Return (x, y) of the center of cell containing provided text 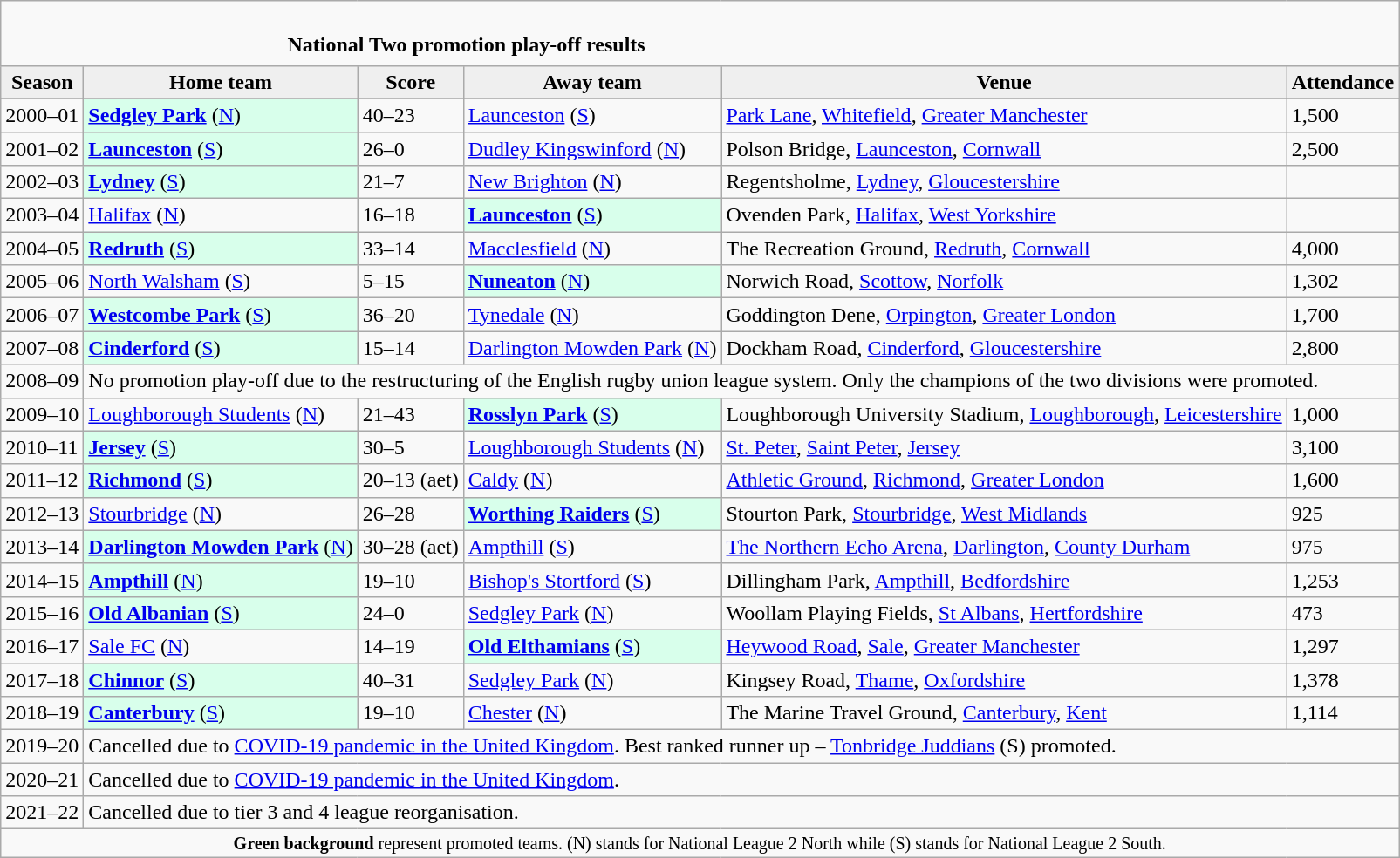
Venue (1004, 82)
2012–13 (42, 514)
Chester (N) (592, 713)
Old Elthamians (S) (592, 646)
Stourton Park, Stourbridge, West Midlands (1004, 514)
North Walsham (S) (221, 282)
Nuneaton (N) (592, 282)
26–28 (410, 514)
2011–12 (42, 480)
2000–01 (42, 115)
Away team (592, 82)
Heywood Road, Sale, Greater Manchester (1004, 646)
4,000 (1342, 249)
Cancelled due to tier 3 and 4 league reorganisation. (741, 813)
Macclesfield (N) (592, 249)
1,114 (1342, 713)
The Northern Echo Arena, Darlington, County Durham (1004, 547)
5–15 (410, 282)
Westcombe Park (S) (221, 315)
Woollam Playing Fields, St Albans, Hertfordshire (1004, 613)
Caldy (N) (592, 480)
Dockham Road, Cinderford, Gloucestershire (1004, 348)
30–5 (410, 447)
21–43 (410, 414)
Park Lane, Whitefield, Greater Manchester (1004, 115)
Ampthill (N) (221, 580)
1,700 (1342, 315)
3,100 (1342, 447)
2016–17 (42, 646)
40–31 (410, 679)
975 (1342, 547)
Goddington Dene, Orpington, Greater London (1004, 315)
Attendance (1342, 82)
2008–09 (42, 381)
1,302 (1342, 282)
473 (1342, 613)
2013–14 (42, 547)
2002–03 (42, 182)
1,000 (1342, 414)
20–13 (aet) (410, 480)
The Marine Travel Ground, Canterbury, Kent (1004, 713)
36–20 (410, 315)
Dudley Kingswinford (N) (592, 149)
Jersey (S) (221, 447)
Sale FC (N) (221, 646)
24–0 (410, 613)
New Brighton (N) (592, 182)
2010–11 (42, 447)
Canterbury (S) (221, 713)
Home team (221, 82)
2020–21 (42, 780)
1,378 (1342, 679)
No promotion play-off due to the restructuring of the English rugby union league system. Only the champions of the two divisions were promoted. (741, 381)
40–23 (410, 115)
Chinnor (S) (221, 679)
26–0 (410, 149)
2003–04 (42, 215)
Tynedale (N) (592, 315)
Polson Bridge, Launceston, Cornwall (1004, 149)
Dillingham Park, Ampthill, Bedfordshire (1004, 580)
Worthing Raiders (S) (592, 514)
2018–19 (42, 713)
30–28 (aet) (410, 547)
14–19 (410, 646)
The Recreation Ground, Redruth, Cornwall (1004, 249)
Richmond (S) (221, 480)
Cancelled due to COVID-19 pandemic in the United Kingdom. Best ranked runner up – Tonbridge Juddians (S) promoted. (741, 746)
Norwich Road, Scottow, Norfolk (1004, 282)
Redruth (S) (221, 249)
Kingsey Road, Thame, Oxfordshire (1004, 679)
2017–18 (42, 679)
2,800 (1342, 348)
2015–16 (42, 613)
21–7 (410, 182)
1,297 (1342, 646)
2019–20 (42, 746)
Athletic Ground, Richmond, Greater London (1004, 480)
Ovenden Park, Halifax, West Yorkshire (1004, 215)
Loughborough University Stadium, Loughborough, Leicestershire (1004, 414)
2014–15 (42, 580)
16–18 (410, 215)
2021–22 (42, 813)
1,253 (1342, 580)
Bishop's Stortford (S) (592, 580)
2009–10 (42, 414)
33–14 (410, 249)
2004–05 (42, 249)
2,500 (1342, 149)
Rosslyn Park (S) (592, 414)
Halifax (N) (221, 215)
Score (410, 82)
Lydney (S) (221, 182)
2005–06 (42, 282)
Stourbridge (N) (221, 514)
2007–08 (42, 348)
St. Peter, Saint Peter, Jersey (1004, 447)
1,600 (1342, 480)
2006–07 (42, 315)
Cancelled due to COVID-19 pandemic in the United Kingdom. (741, 780)
Green background represent promoted teams. (N) stands for National League 2 North while (S) stands for National League 2 South. (700, 844)
Season (42, 82)
Regentsholme, Lydney, Gloucestershire (1004, 182)
Ampthill (S) (592, 547)
925 (1342, 514)
1,500 (1342, 115)
Old Albanian (S) (221, 613)
2001–02 (42, 149)
Cinderford (S) (221, 348)
15–14 (410, 348)
